Find where the given text appears and provide that cell's center as (x, y) coordinate. 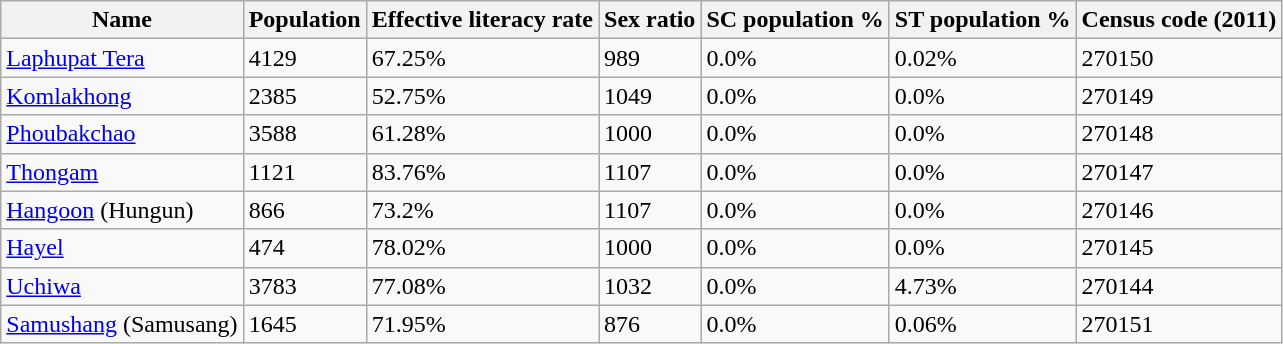
876 (649, 324)
Effective literacy rate (482, 20)
270147 (1179, 172)
71.95% (482, 324)
989 (649, 58)
77.08% (482, 286)
ST population % (982, 20)
SC population % (795, 20)
270146 (1179, 210)
Population (304, 20)
Hangoon (Hungun) (122, 210)
83.76% (482, 172)
3783 (304, 286)
270150 (1179, 58)
Uchiwa (122, 286)
Census code (2011) (1179, 20)
1049 (649, 96)
61.28% (482, 134)
4.73% (982, 286)
1121 (304, 172)
1032 (649, 286)
Samushang (Samusang) (122, 324)
67.25% (482, 58)
Laphupat Tera (122, 58)
Komlakhong (122, 96)
3588 (304, 134)
52.75% (482, 96)
474 (304, 248)
Hayel (122, 248)
1645 (304, 324)
270151 (1179, 324)
270148 (1179, 134)
866 (304, 210)
4129 (304, 58)
Thongam (122, 172)
Name (122, 20)
270145 (1179, 248)
0.06% (982, 324)
270144 (1179, 286)
78.02% (482, 248)
270149 (1179, 96)
2385 (304, 96)
Sex ratio (649, 20)
0.02% (982, 58)
73.2% (482, 210)
Phoubakchao (122, 134)
